Provide the (X, Y) coordinate of the cell's center where the given text is located.  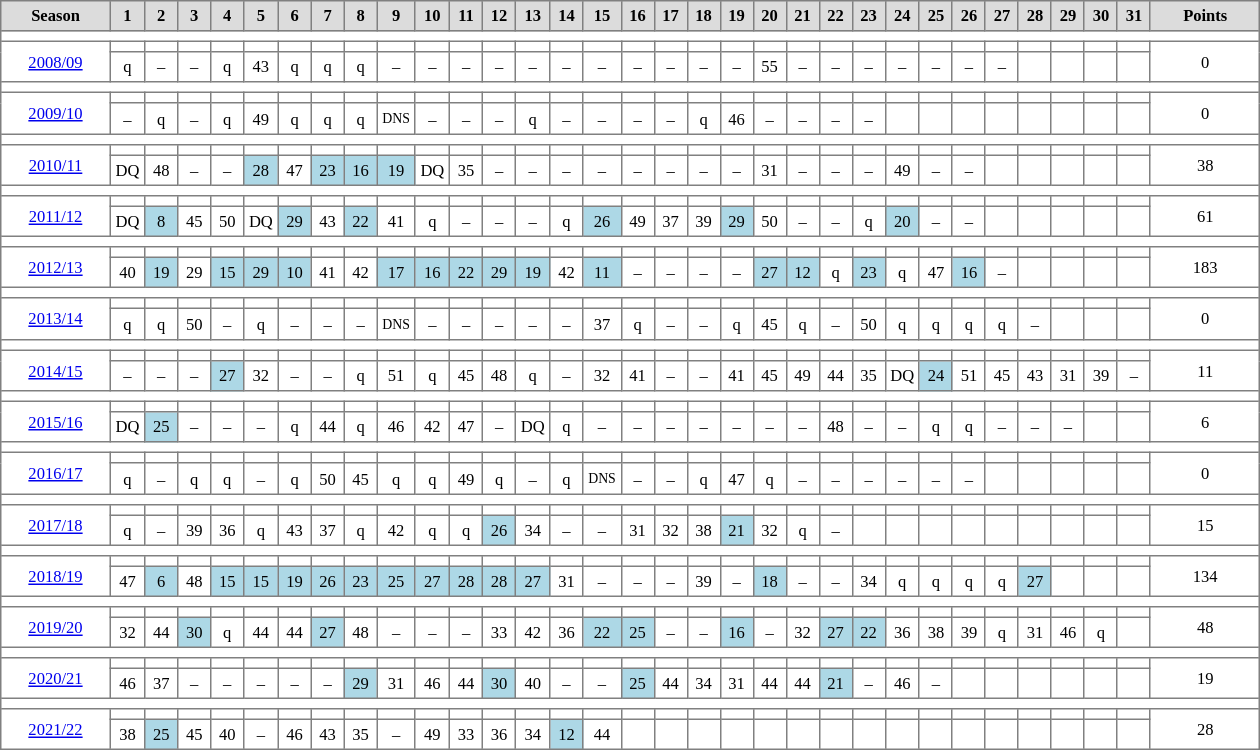
61 (1205, 216)
2008/09 (56, 61)
14 (566, 16)
2012/13 (56, 267)
7 (328, 16)
Points (1205, 16)
Season (56, 16)
2018/19 (56, 576)
2010/11 (56, 165)
183 (1205, 267)
4 (228, 16)
134 (1205, 576)
1 (127, 16)
2019/20 (56, 627)
2021/22 (56, 729)
2009/10 (56, 113)
2013/14 (56, 319)
2014/15 (56, 370)
3 (194, 16)
55 (770, 67)
2015/16 (56, 421)
2017/18 (56, 525)
9 (396, 16)
13 (533, 16)
5 (261, 16)
2011/12 (56, 216)
2 (162, 16)
2016/17 (56, 473)
2020/21 (56, 678)
